Locate the cell with the specified text and output its [x, y] center coordinate. 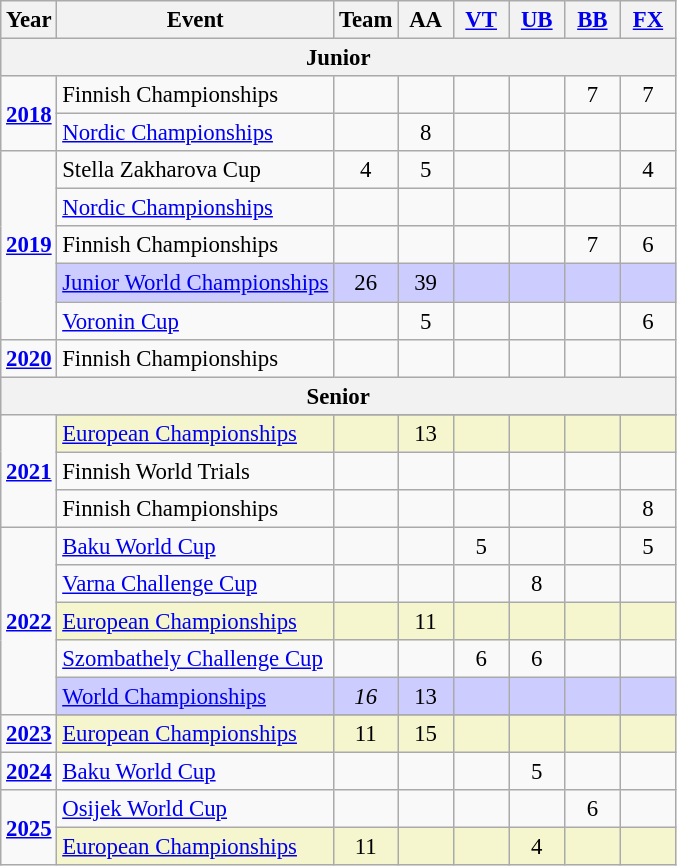
VT [481, 20]
Stella Zakharova Cup [196, 170]
Osijek World Cup [196, 809]
16 [366, 697]
2022 [29, 621]
2025 [29, 828]
2024 [29, 772]
Year [29, 20]
2023 [29, 734]
Varna Challenge Cup [196, 584]
AA [426, 20]
2019 [29, 245]
UB [537, 20]
Junior [338, 58]
2018 [29, 114]
Voronin Cup [196, 321]
Szombathely Challenge Cup [196, 659]
39 [426, 283]
2020 [29, 358]
Junior World Championships [196, 283]
World Championships [196, 697]
Team [366, 20]
Senior [338, 396]
Event [196, 20]
26 [366, 283]
15 [426, 734]
2021 [29, 470]
FX [648, 20]
BB [593, 20]
Finnish World Trials [196, 471]
